For the text-containing cell, return its midpoint in [x, y] coordinate format. 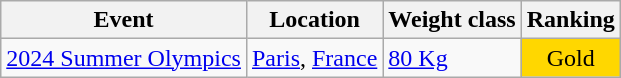
Gold [570, 58]
Weight class [452, 20]
Ranking [570, 20]
2024 Summer Olympics [124, 58]
Event [124, 20]
80 Kg [452, 58]
Paris, France [314, 58]
Location [314, 20]
